Identify which cell holds the provided text, then report its (X, Y) central coordinate. 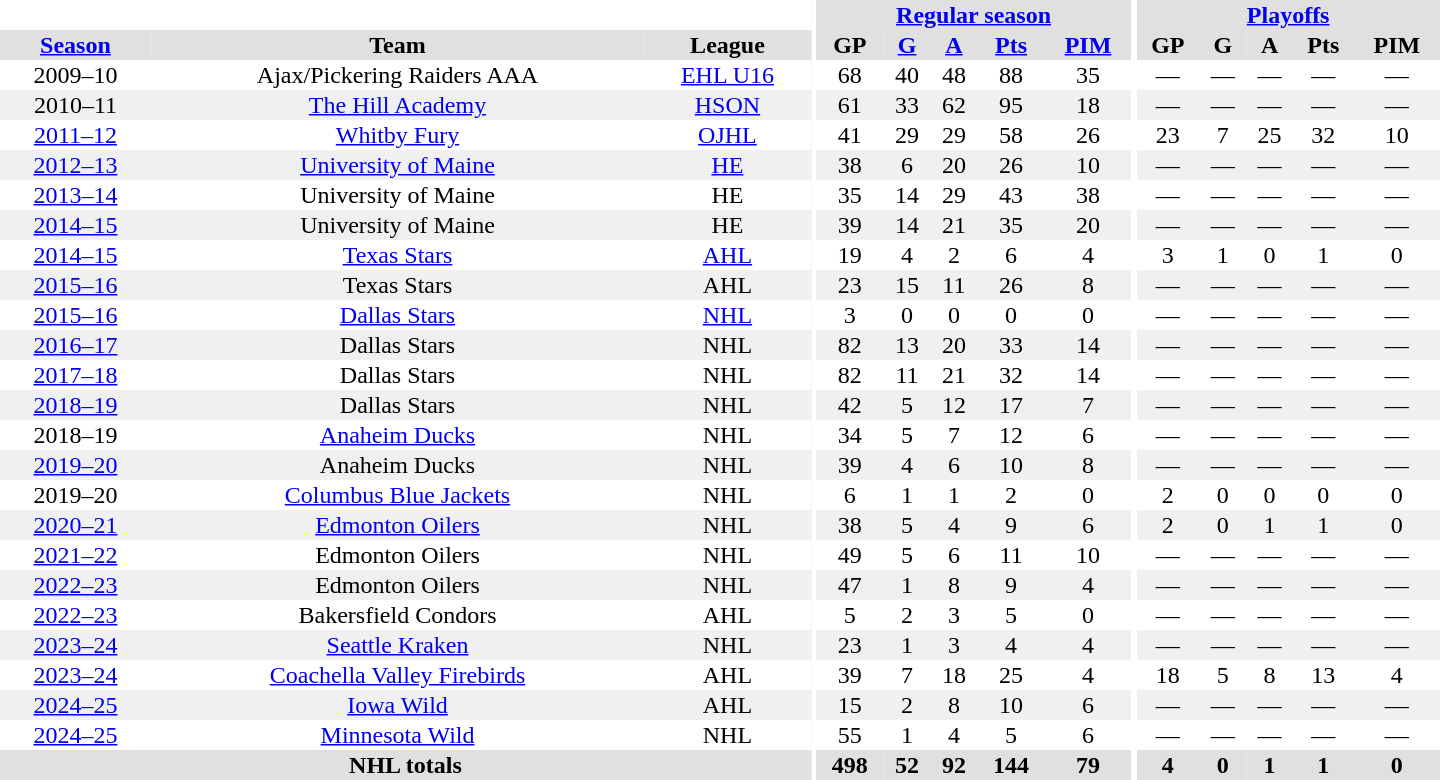
52 (908, 765)
62 (954, 105)
Team (398, 45)
61 (850, 105)
498 (850, 765)
79 (1088, 765)
49 (850, 555)
2020–21 (76, 525)
Columbus Blue Jackets (398, 495)
NHL totals (406, 765)
92 (954, 765)
Bakersfield Condors (398, 615)
Iowa Wild (398, 705)
2017–18 (76, 375)
Season (76, 45)
17 (1011, 405)
Whitby Fury (398, 135)
Coachella Valley Firebirds (398, 675)
19 (850, 255)
95 (1011, 105)
2016–17 (76, 345)
Seattle Kraken (398, 645)
2011–12 (76, 135)
41 (850, 135)
2010–11 (76, 105)
2009–10 (76, 75)
League (728, 45)
EHL U16 (728, 75)
2021–22 (76, 555)
Ajax/Pickering Raiders AAA (398, 75)
58 (1011, 135)
88 (1011, 75)
55 (850, 735)
68 (850, 75)
47 (850, 585)
144 (1011, 765)
2013–14 (76, 195)
34 (850, 435)
HSON (728, 105)
43 (1011, 195)
40 (908, 75)
Minnesota Wild (398, 735)
42 (850, 405)
48 (954, 75)
Regular season (974, 15)
Playoffs (1288, 15)
OJHL (728, 135)
The Hill Academy (398, 105)
2012–13 (76, 165)
